Capture the cell that displays the provided text and extract its [X, Y] central coordinate. 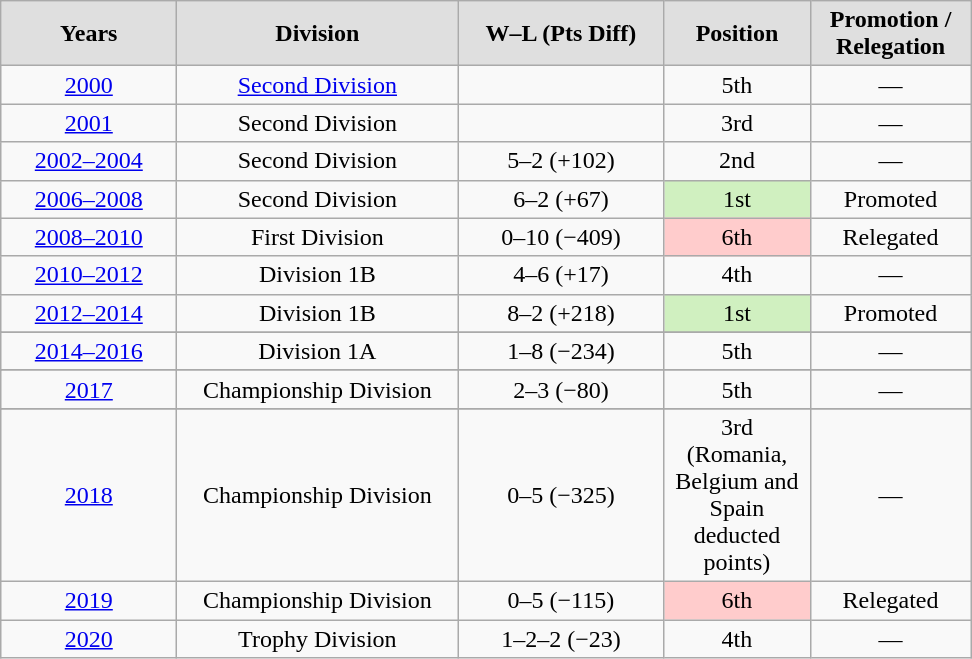
2000 [89, 85]
2014–2016 [89, 351]
2nd [737, 161]
Division 1A [318, 351]
1–2–2 (−23) [561, 639]
2017 [89, 389]
4–6 (+17) [561, 275]
2010–2012 [89, 275]
2001 [89, 123]
Promotion /Relegation [890, 34]
2018 [89, 494]
Position [737, 34]
2020 [89, 639]
Division [318, 34]
5–2 (+102) [561, 161]
2–3 (−80) [561, 389]
Years [89, 34]
Trophy Division [318, 639]
2012–2014 [89, 313]
8–2 (+218) [561, 313]
2008–2010 [89, 237]
0–10 (−409) [561, 237]
6–2 (+67) [561, 199]
2019 [89, 600]
W–L (Pts Diff) [561, 34]
3rd (Romania, Belgium and Spain deducted points) [737, 494]
First Division [318, 237]
3rd [737, 123]
2002–2004 [89, 161]
2006–2008 [89, 199]
1–8 (−234) [561, 351]
0–5 (−115) [561, 600]
0–5 (−325) [561, 494]
